For the text-containing cell, return its midpoint in (x, y) coordinate format. 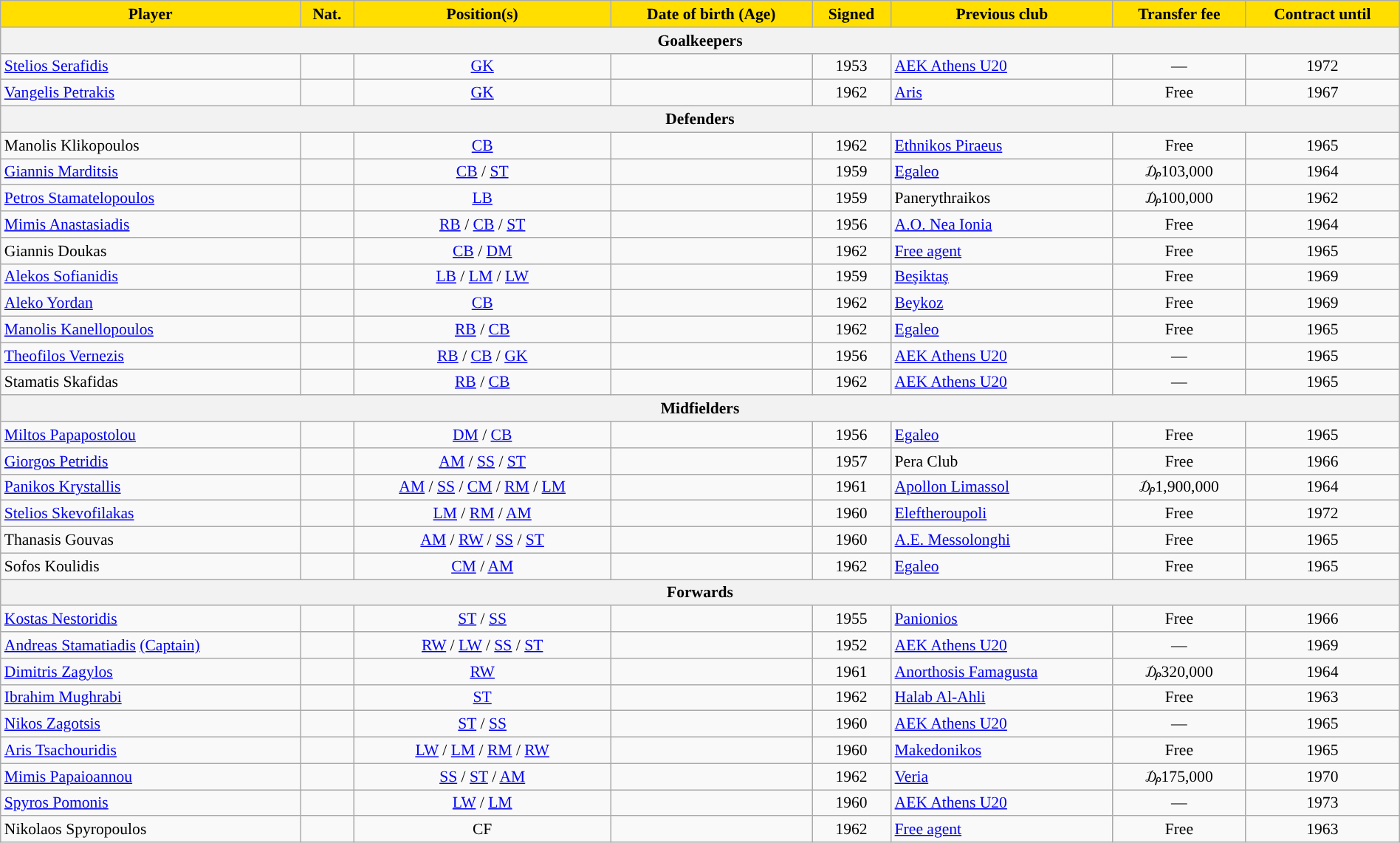
Dimitris Zagylos (151, 672)
RW (482, 672)
CF (482, 830)
Signed (852, 14)
Alekos Sofianidis (151, 277)
RW / LW / SS / ST (482, 645)
Miltos Papapostolou (151, 435)
Mimis Anastasiadis (151, 224)
Beşiktaş (1003, 277)
₯175,000 (1178, 777)
Nat. (327, 14)
Giannis Doukas (151, 251)
A.E. Messolonghi (1003, 540)
LB (482, 199)
Giannis Marditsis (151, 172)
Panionios (1003, 619)
CM / AM (482, 566)
Ibrahim Mughrabi (151, 698)
Aris Tsachouridis (151, 751)
Nikos Zagotsis (151, 724)
AM / SS / ST (482, 461)
Apollon Limassol (1003, 487)
Anorthosis Famagusta (1003, 672)
Ethnikos Piraeus (1003, 145)
A.O. Nea Ionia (1003, 224)
Pera Club (1003, 461)
Defenders (700, 120)
Previous club (1003, 14)
₯103,000 (1178, 172)
Manolis Klikopoulos (151, 145)
Player (151, 14)
Sofos Koulidis (151, 566)
1957 (852, 461)
Midfielders (700, 409)
Giorgos Petridis (151, 461)
AM / RW / SS / ST (482, 540)
Panerythraikos (1003, 199)
DM / CB (482, 435)
Beykoz (1003, 303)
1973 (1322, 803)
Aleko Yordan (151, 303)
1967 (1322, 93)
Andreas Stamatiadis (Captain) (151, 645)
Forwards (700, 593)
SS / ST / AM (482, 777)
Veria (1003, 777)
Contract until (1322, 14)
Nikolaos Spyropoulos (151, 830)
₯1,900,000 (1178, 487)
Mimis Papaioannou (151, 777)
Theofilos Vernezis (151, 356)
CB / ST (482, 172)
1952 (852, 645)
1953 (852, 66)
Goalkeepers (700, 41)
LB / LM / LW (482, 277)
Stelios Serafidis (151, 66)
Stelios Skevofilakas (151, 514)
₯320,000 (1178, 672)
Panikos Krystallis (151, 487)
Aris (1003, 93)
RB / CB / ST (482, 224)
Vangelis Petrakis (151, 93)
AM / SS / CM / RM / LM (482, 487)
Date of birth (Age) (711, 14)
Petros Stamatelopoulos (151, 199)
Makedonikos (1003, 751)
RB / CB / GK (482, 356)
₯100,000 (1178, 199)
Stamatis Skafidas (151, 382)
Kostas Nestoridis (151, 619)
Spyros Pomonis (151, 803)
Thanasis Gouvas (151, 540)
Transfer fee (1178, 14)
Manolis Kanellopoulos (151, 330)
CB / DM (482, 251)
Halab Al-Ahli (1003, 698)
1970 (1322, 777)
Eleftheroupoli (1003, 514)
LW / LM / RM / RW (482, 751)
LW / LM (482, 803)
LM / RM / AM (482, 514)
1955 (852, 619)
Position(s) (482, 14)
ST (482, 698)
